Extract the [x, y] coordinate from the center of the cell holding the provided text.  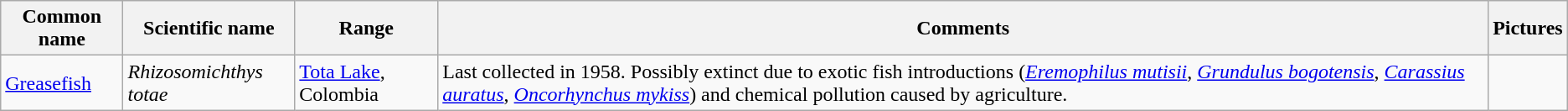
Range [367, 29]
Scientific name [209, 29]
Rhizosomichthys totae [209, 82]
Comments [963, 29]
Pictures [1528, 29]
Tota Lake, Colombia [367, 82]
Greasefish [62, 82]
Common name [62, 29]
